Find where the given text appears and provide that cell's center as [X, Y] coordinate. 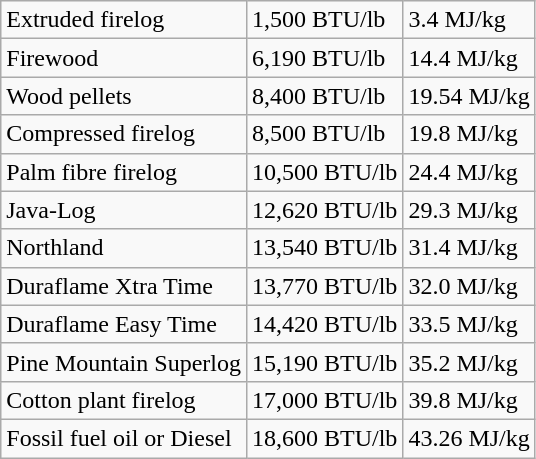
8,400 BTU/lb [324, 96]
31.4 MJ/kg [469, 248]
13,540 BTU/lb [324, 248]
14,420 BTU/lb [324, 324]
8,500 BTU/lb [324, 134]
29.3 MJ/kg [469, 210]
6,190 BTU/lb [324, 58]
Northland [124, 248]
19.54 MJ/kg [469, 96]
12,620 BTU/lb [324, 210]
10,500 BTU/lb [324, 172]
Compressed firelog [124, 134]
24.4 MJ/kg [469, 172]
Cotton plant firelog [124, 400]
3.4 MJ/kg [469, 20]
Extruded firelog [124, 20]
17,000 BTU/lb [324, 400]
14.4 MJ/kg [469, 58]
Pine Mountain Superlog [124, 362]
43.26 MJ/kg [469, 438]
39.8 MJ/kg [469, 400]
18,600 BTU/lb [324, 438]
15,190 BTU/lb [324, 362]
Palm fibre firelog [124, 172]
35.2 MJ/kg [469, 362]
32.0 MJ/kg [469, 286]
33.5 MJ/kg [469, 324]
Duraflame Easy Time [124, 324]
13,770 BTU/lb [324, 286]
1,500 BTU/lb [324, 20]
Duraflame Xtra Time [124, 286]
Fossil fuel oil or Diesel [124, 438]
Wood pellets [124, 96]
Firewood [124, 58]
19.8 MJ/kg [469, 134]
Java-Log [124, 210]
